Scan for the cell matching the given text and deliver its (x, y) coordinate at center. 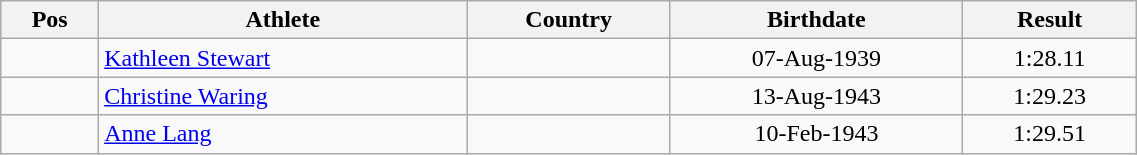
Result (1050, 20)
1:28.11 (1050, 58)
Birthdate (816, 20)
Country (568, 20)
13-Aug-1943 (816, 96)
1:29.51 (1050, 134)
Christine Waring (283, 96)
1:29.23 (1050, 96)
Anne Lang (283, 134)
07-Aug-1939 (816, 58)
Athlete (283, 20)
Kathleen Stewart (283, 58)
Pos (50, 20)
10-Feb-1943 (816, 134)
